Provide the (x, y) coordinate of the cell's center where the given text is located.  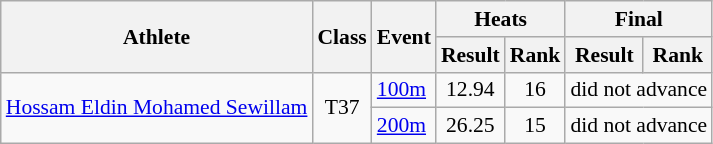
Athlete (157, 36)
200m (404, 126)
12.94 (470, 90)
15 (536, 126)
Heats (500, 19)
26.25 (470, 126)
Final (638, 19)
T37 (342, 108)
16 (536, 90)
Hossam Eldin Mohamed Sewillam (157, 108)
Event (404, 36)
100m (404, 90)
Class (342, 36)
